Pinpoint the cell where the given text exists, returning its [x, y] midpoint coordinate. 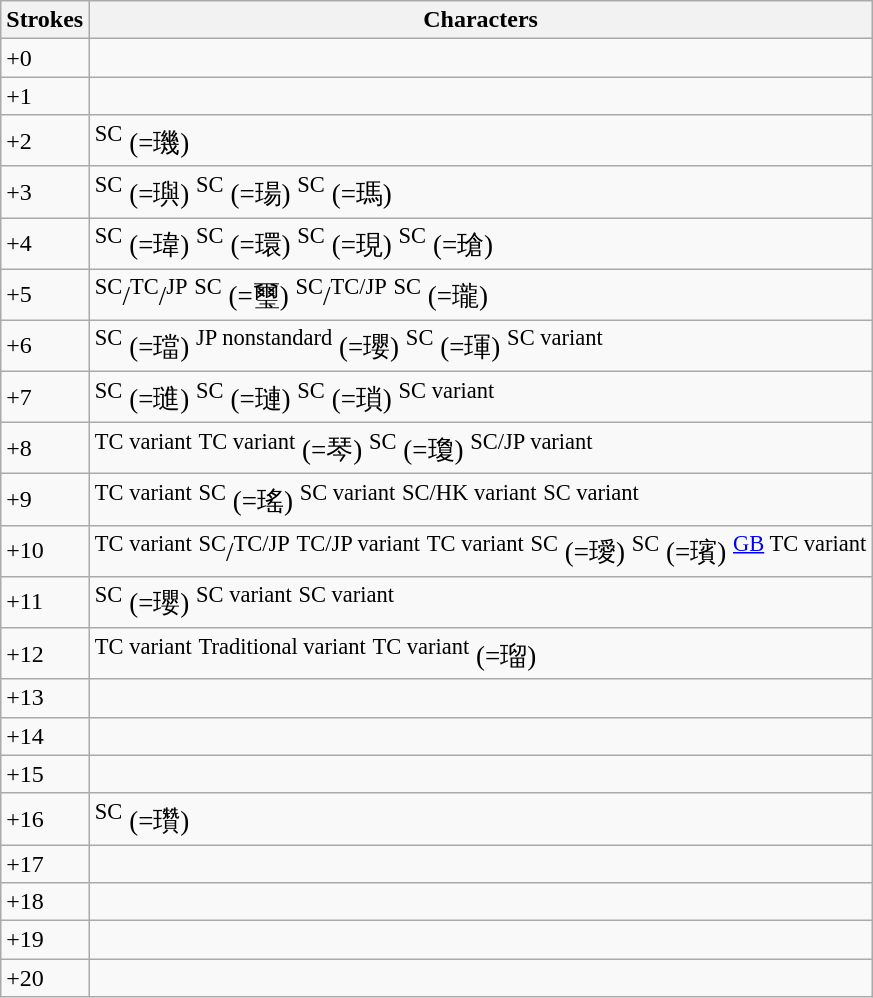
+4 [45, 244]
Strokes [45, 20]
+8 [45, 448]
Characters [481, 20]
+9 [45, 500]
+3 [45, 192]
TC variant Traditional variant TC variant (=瑠) [481, 654]
TC variant SC/TC/JP TC/JP variant TC variant SC (=璦) SC (=璸) GB TC variant [481, 550]
+2 [45, 140]
+11 [45, 602]
SC/TC/JP SC (=璽) SC/TC/JP SC (=瓏) [481, 294]
SC (=瓚) [481, 818]
+17 [45, 863]
+0 [45, 58]
+5 [45, 294]
+15 [45, 774]
SC (=璵) SC (=瑒) SC (=瑪) [481, 192]
TC variant SC (=瑤) SC variant SC/HK variant SC variant [481, 500]
SC (=瑋) SC (=環) SC (=現) SC (=瑲) [481, 244]
+6 [45, 346]
+7 [45, 396]
+20 [45, 978]
+1 [45, 96]
+18 [45, 902]
+12 [45, 654]
TC variant TC variant (=琴) SC (=瓊) SC/JP variant [481, 448]
SC (=璡) SC (=璉) SC (=瑣) SC variant [481, 396]
+13 [45, 698]
+19 [45, 940]
SC (=瓔) SC variant SC variant [481, 602]
SC (=璣) [481, 140]
+16 [45, 818]
+10 [45, 550]
SC (=璫) JP nonstandard (=瓔) SC (=琿) SC variant [481, 346]
+14 [45, 736]
